Locate the cell with the specified text and output its [x, y] center coordinate. 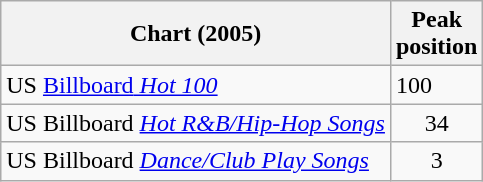
US Billboard Dance/Club Play Songs [196, 161]
34 [436, 123]
3 [436, 161]
US Billboard Hot 100 [196, 85]
Peakposition [436, 34]
Chart (2005) [196, 34]
100 [436, 85]
US Billboard Hot R&B/Hip-Hop Songs [196, 123]
